Return (x, y) of the center of cell containing provided text 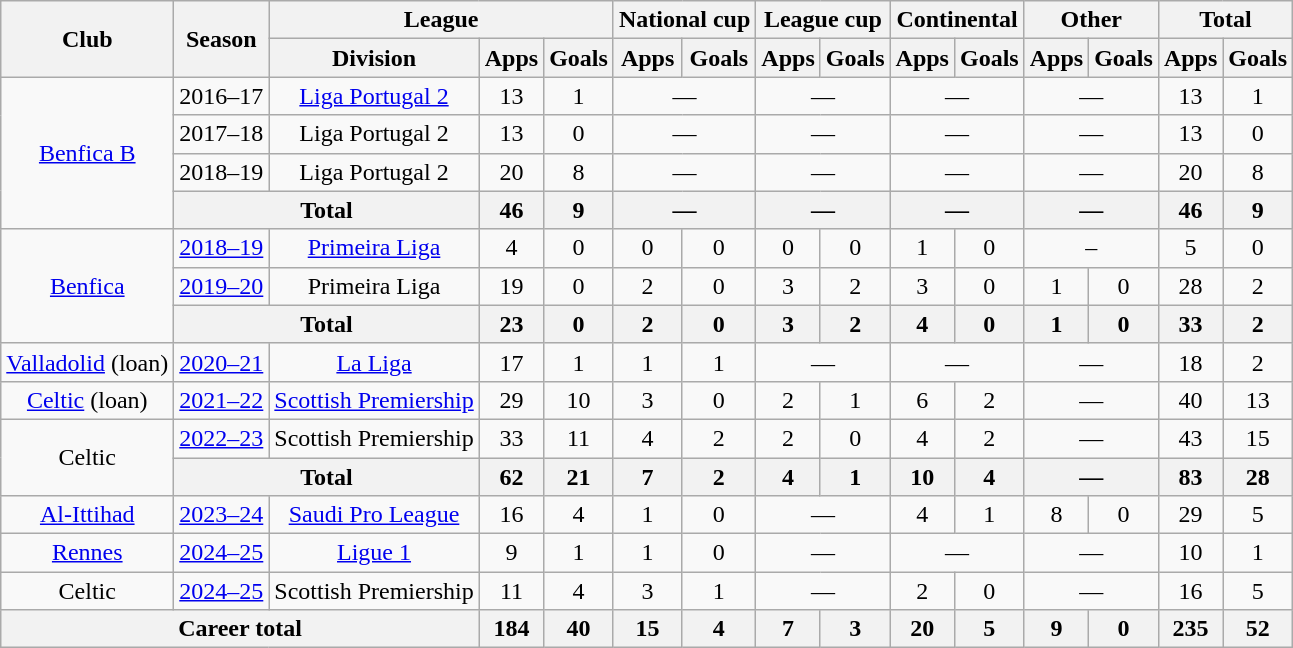
Division (374, 58)
Other (1091, 20)
19 (511, 286)
League cup (823, 20)
Celtic (loan) (88, 400)
43 (1190, 438)
Continental (957, 20)
235 (1190, 629)
2016–17 (222, 96)
18 (1190, 362)
83 (1190, 477)
Season (222, 39)
52 (1258, 629)
National cup (684, 20)
League (442, 20)
Benfica (88, 286)
Club (88, 39)
2020–21 (222, 362)
17 (511, 362)
6 (922, 400)
Rennes (88, 553)
Ligue 1 (374, 553)
2023–24 (222, 515)
23 (511, 324)
21 (579, 477)
2022–23 (222, 438)
Valladolid (loan) (88, 362)
2017–18 (222, 134)
184 (511, 629)
La Liga (374, 362)
Benfica B (88, 153)
Saudi Pro League (374, 515)
Al-Ittihad (88, 515)
62 (511, 477)
2019–20 (222, 286)
2021–22 (222, 400)
– (1091, 248)
Career total (240, 629)
